Locate the cell with the specified text and output its (X, Y) center coordinate. 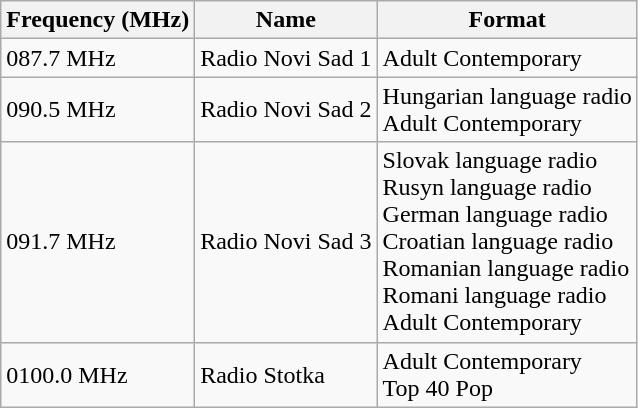
Adult Contemporary (507, 58)
Slovak language radioRusyn language radioGerman language radioCroatian language radioRomanian language radioRomani language radioAdult Contemporary (507, 242)
Radio Stotka (286, 374)
0100.0 MHz (98, 374)
Hungarian language radioAdult Contemporary (507, 110)
Radio Novi Sad 3 (286, 242)
Adult ContemporaryTop 40 Pop (507, 374)
Radio Novi Sad 2 (286, 110)
090.5 MHz (98, 110)
091.7 MHz (98, 242)
Name (286, 20)
Format (507, 20)
Radio Novi Sad 1 (286, 58)
Frequency (MHz) (98, 20)
087.7 MHz (98, 58)
